For the text-containing cell, return its midpoint in [x, y] coordinate format. 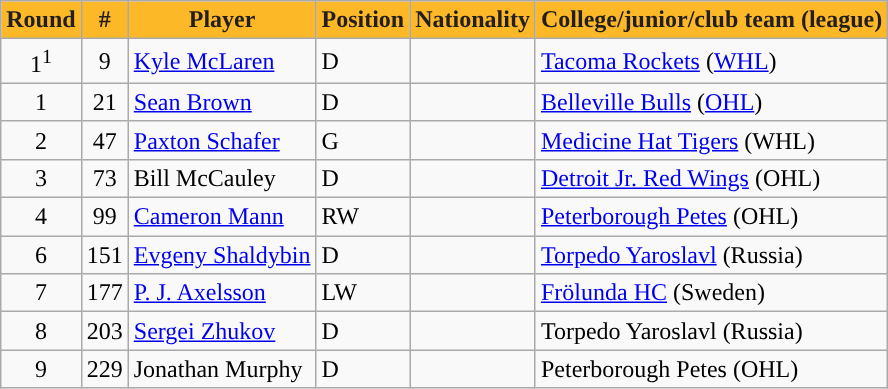
2 [41, 140]
Round [41, 20]
Position [363, 20]
7 [41, 293]
8 [41, 331]
99 [104, 217]
47 [104, 140]
LW [363, 293]
Detroit Jr. Red Wings (OHL) [711, 178]
1 [41, 102]
P. J. Axelsson [222, 293]
Jonathan Murphy [222, 369]
Tacoma Rockets (WHL) [711, 62]
Belleville Bulls (OHL) [711, 102]
College/junior/club team (league) [711, 20]
# [104, 20]
Cameron Mann [222, 217]
3 [41, 178]
Kyle McLaren [222, 62]
73 [104, 178]
Medicine Hat Tigers (WHL) [711, 140]
Bill McCauley [222, 178]
Frölunda HC (Sweden) [711, 293]
21 [104, 102]
RW [363, 217]
4 [41, 217]
Player [222, 20]
Nationality [473, 20]
Evgeny Shaldybin [222, 255]
151 [104, 255]
203 [104, 331]
Paxton Schafer [222, 140]
Sean Brown [222, 102]
G [363, 140]
Sergei Zhukov [222, 331]
11 [41, 62]
6 [41, 255]
229 [104, 369]
177 [104, 293]
